Capture the cell that displays the provided text and extract its (X, Y) central coordinate. 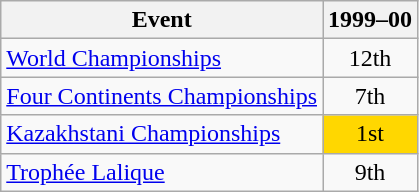
Trophée Lalique (162, 172)
1st (370, 134)
9th (370, 172)
Kazakhstani Championships (162, 134)
World Championships (162, 58)
1999–00 (370, 20)
Event (162, 20)
7th (370, 96)
12th (370, 58)
Four Continents Championships (162, 96)
